Extract the [x, y] coordinate from the center of the cell holding the provided text.  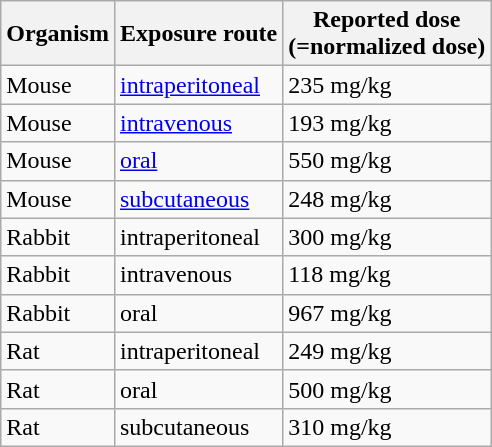
Reported dose (=normalized dose) [387, 34]
967 mg/kg [387, 313]
Exposure route [198, 34]
310 mg/kg [387, 427]
550 mg/kg [387, 161]
249 mg/kg [387, 351]
Organism [58, 34]
300 mg/kg [387, 237]
193 mg/kg [387, 123]
500 mg/kg [387, 389]
118 mg/kg [387, 275]
248 mg/kg [387, 199]
235 mg/kg [387, 85]
